Search for the cell housing the specified text and yield its (x, y) center coordinate. 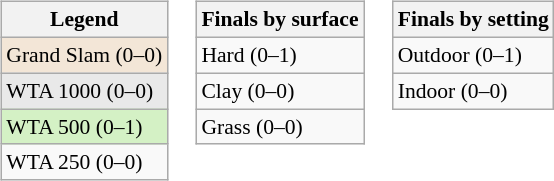
Finals by setting (474, 20)
Legend (84, 20)
Grass (0–0) (280, 127)
Hard (0–1) (280, 55)
Outdoor (0–1) (474, 55)
Finals by surface (280, 20)
Clay (0–0) (280, 91)
WTA 250 (0–0) (84, 162)
WTA 1000 (0–0) (84, 91)
Indoor (0–0) (474, 91)
Grand Slam (0–0) (84, 55)
WTA 500 (0–1) (84, 127)
